Search for the cell housing the specified text and yield its (X, Y) center coordinate. 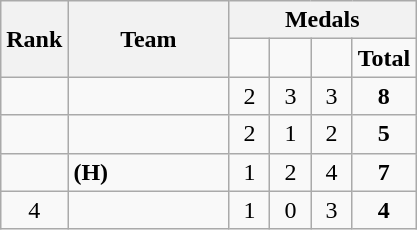
Rank (34, 39)
Total (384, 58)
7 (384, 172)
Medals (322, 20)
Team (148, 39)
8 (384, 96)
5 (384, 134)
(H) (148, 172)
0 (290, 210)
